Search for the cell housing the specified text and yield its (X, Y) center coordinate. 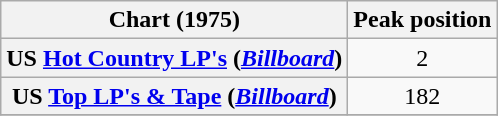
182 (422, 96)
US Top LP's & Tape (Billboard) (174, 96)
Chart (1975) (174, 20)
US Hot Country LP's (Billboard) (174, 58)
Peak position (422, 20)
2 (422, 58)
